Determine the (x, y) coordinate at the center of the cell enclosing the given text.  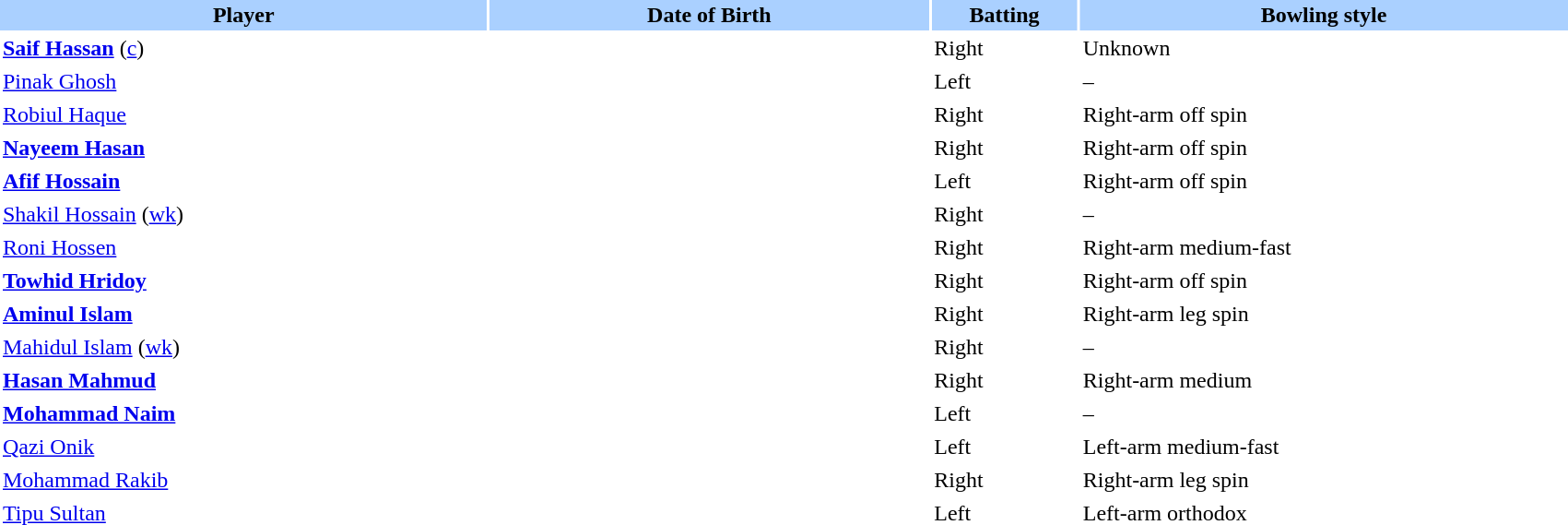
Towhid Hridoy (243, 280)
Date of Birth (710, 15)
Robiul Haque (243, 114)
Mahidul Islam (wk) (243, 347)
Right-arm medium-fast (1324, 247)
Player (243, 15)
Roni Hossen (243, 247)
Hasan Mahmud (243, 380)
Bowling style (1324, 15)
Batting (1005, 15)
Unknown (1324, 48)
Qazi Onik (243, 447)
Left-arm medium-fast (1324, 447)
Pinak Ghosh (243, 81)
Nayeem Hasan (243, 148)
Right-arm medium (1324, 380)
Mohammad Naim (243, 413)
Mohammad Rakib (243, 480)
Saif Hassan (c) (243, 48)
Afif Hossain (243, 181)
Shakil Hossain (wk) (243, 214)
Aminul Islam (243, 314)
